Provide the (x, y) coordinate of the cell's center where the given text is located.  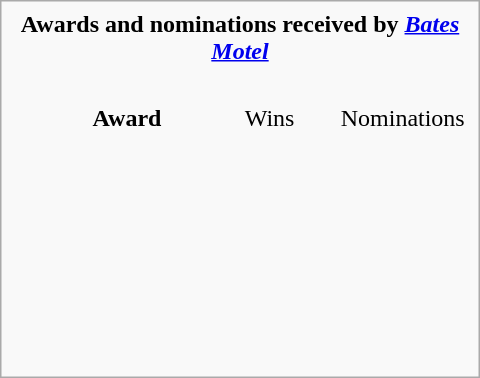
Nominations (402, 119)
Award (127, 119)
Wins (290, 119)
Award Wins Nominations (240, 220)
Awards and nominations received by Bates Motel (240, 38)
